Capture the cell that displays the provided text and extract its (x, y) central coordinate. 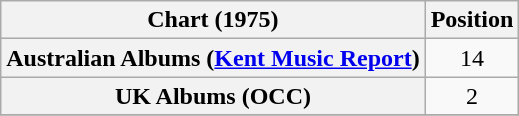
Position (472, 20)
Australian Albums (Kent Music Report) (213, 58)
2 (472, 96)
Chart (1975) (213, 20)
14 (472, 58)
UK Albums (OCC) (213, 96)
